For the text-containing cell, return its midpoint in [X, Y] coordinate format. 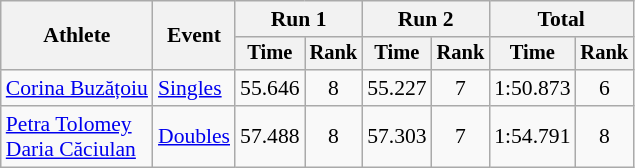
1:50.873 [532, 88]
6 [605, 88]
Run 2 [426, 19]
Corina Buzățoiu [77, 88]
57.488 [270, 136]
55.227 [396, 88]
Run 1 [298, 19]
57.303 [396, 136]
Petra TolomeyDaria Căciulan [77, 136]
55.646 [270, 88]
Event [194, 36]
Doubles [194, 136]
Athlete [77, 36]
1:54.791 [532, 136]
Total [561, 19]
Singles [194, 88]
